Identify which cell holds the provided text, then report its (x, y) central coordinate. 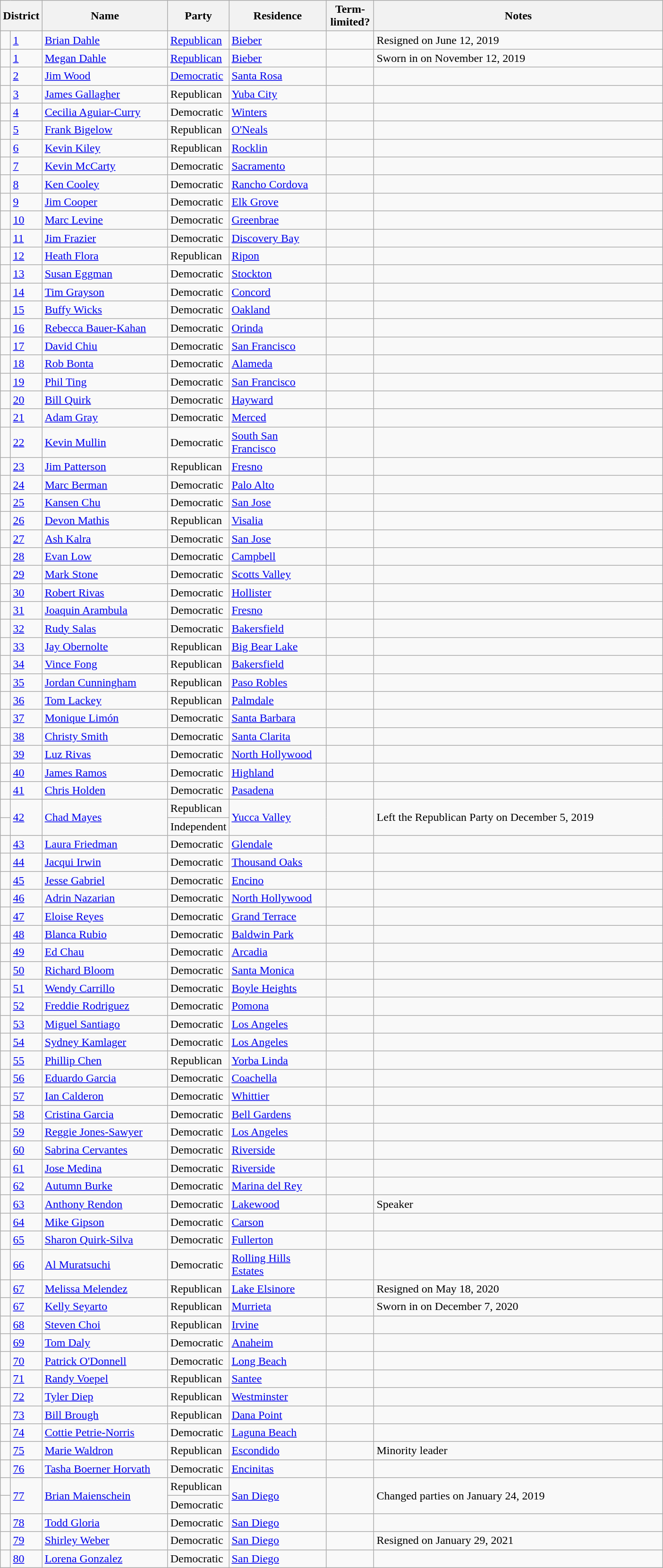
Highland (278, 772)
31 (26, 611)
Residence (278, 16)
3 (26, 94)
2 (26, 76)
65 (26, 1240)
Bill Brough (105, 1414)
74 (26, 1433)
55 (26, 1060)
Tim Grayson (105, 292)
23 (26, 466)
48 (26, 934)
Freddie Rodriguez (105, 1006)
Hollister (278, 593)
49 (26, 952)
66 (26, 1265)
Santa Monica (278, 970)
Monique Limón (105, 718)
Changed parties on January 24, 2019 (518, 1496)
4 (26, 112)
51 (26, 988)
64 (26, 1222)
Tasha Boerner Horvath (105, 1469)
75 (26, 1451)
Merced (278, 418)
5 (26, 130)
12 (26, 256)
Jacqui Irwin (105, 862)
Miguel Santiago (105, 1024)
Lorena Gonzalez (105, 1559)
Sworn in on December 7, 2020 (518, 1307)
Devon Mathis (105, 520)
Coachella (278, 1078)
Laura Friedman (105, 844)
32 (26, 629)
Patrick O'Donnell (105, 1361)
O'Neals (278, 130)
Greenbrae (278, 220)
Anthony Rendon (105, 1204)
Kevin McCarty (105, 166)
Richard Bloom (105, 970)
Jay Obernolte (105, 646)
72 (26, 1396)
29 (26, 575)
Tom Daly (105, 1343)
Arcadia (278, 952)
Sabrina Cervantes (105, 1150)
Murrieta (278, 1307)
79 (26, 1541)
34 (26, 664)
Steven Choi (105, 1325)
Mark Stone (105, 575)
Anaheim (278, 1343)
Blanca Rubio (105, 934)
6 (26, 148)
Eloise Reyes (105, 916)
Campbell (278, 557)
Palo Alto (278, 484)
Ed Chau (105, 952)
14 (26, 292)
Ian Calderon (105, 1096)
Encinitas (278, 1469)
77 (26, 1496)
Jim Patterson (105, 466)
70 (26, 1361)
Todd Gloria (105, 1523)
44 (26, 862)
41 (26, 790)
Cristina Garcia (105, 1114)
28 (26, 557)
Big Bear Lake (278, 646)
Frank Bigelow (105, 130)
76 (26, 1469)
Jesse Gabriel (105, 880)
Phil Ting (105, 382)
33 (26, 646)
Westminster (278, 1396)
Visalia (278, 520)
Kelly Seyarto (105, 1307)
68 (26, 1325)
Discovery Bay (278, 238)
21 (26, 418)
Santa Barbara (278, 718)
46 (26, 898)
71 (26, 1378)
8 (26, 184)
District (21, 16)
53 (26, 1024)
Adam Gray (105, 418)
30 (26, 593)
Paso Robles (278, 682)
Wendy Carrillo (105, 988)
South San Francisco (278, 442)
58 (26, 1114)
Thousand Oaks (278, 862)
Ash Kalra (105, 538)
Encino (278, 880)
Mike Gipson (105, 1222)
Heath Flora (105, 256)
Phillip Chen (105, 1060)
Luz Rivas (105, 754)
Pasadena (278, 790)
Rebecca Bauer-Kahan (105, 328)
Speaker (518, 1204)
Resigned on May 18, 2020 (518, 1289)
Laguna Beach (278, 1433)
Sacramento (278, 166)
50 (26, 970)
Randy Voepel (105, 1378)
20 (26, 400)
57 (26, 1096)
73 (26, 1414)
22 (26, 442)
78 (26, 1523)
62 (26, 1186)
Glendale (278, 844)
17 (26, 346)
Jim Frazier (105, 238)
Baldwin Park (278, 934)
18 (26, 364)
Megan Dahle (105, 58)
Whittier (278, 1096)
60 (26, 1150)
Marina del Rey (278, 1186)
Melissa Melendez (105, 1289)
Ripon (278, 256)
42 (26, 817)
Palmdale (278, 700)
Pomona (278, 1006)
Lakewood (278, 1204)
15 (26, 310)
Yorba Linda (278, 1060)
Chad Mayes (105, 817)
Bell Gardens (278, 1114)
Notes (518, 16)
Marc Levine (105, 220)
Term-limited? (350, 16)
24 (26, 484)
Resigned on June 12, 2019 (518, 40)
47 (26, 916)
59 (26, 1132)
Rancho Cordova (278, 184)
Escondido (278, 1451)
43 (26, 844)
Bill Quirk (105, 400)
Rob Bonta (105, 364)
Jose Medina (105, 1168)
38 (26, 736)
Vince Fong (105, 664)
Marc Berman (105, 484)
80 (26, 1559)
Kevin Mullin (105, 442)
11 (26, 238)
Carson (278, 1222)
James Gallagher (105, 94)
39 (26, 754)
Name (105, 16)
Ken Cooley (105, 184)
Al Muratsuchi (105, 1265)
Eduardo Garcia (105, 1078)
Winters (278, 112)
Scotts Valley (278, 575)
16 (26, 328)
Independent (198, 827)
45 (26, 880)
Jim Cooper (105, 202)
Kevin Kiley (105, 148)
Santee (278, 1378)
69 (26, 1343)
Susan Eggman (105, 274)
Christy Smith (105, 736)
25 (26, 502)
Grand Terrace (278, 916)
9 (26, 202)
Fullerton (278, 1240)
Elk Grove (278, 202)
Rocklin (278, 148)
Stockton (278, 274)
40 (26, 772)
Sworn in on November 12, 2019 (518, 58)
Party (198, 16)
Dana Point (278, 1414)
Reggie Jones-Sawyer (105, 1132)
Lake Elsinore (278, 1289)
Oakland (278, 310)
Robert Rivas (105, 593)
Resigned on January 29, 2021 (518, 1541)
56 (26, 1078)
37 (26, 718)
Joaquin Arambula (105, 611)
Minority leader (518, 1451)
Left the Republican Party on December 5, 2019 (518, 817)
Yucca Valley (278, 817)
Cecilia Aguiar-Curry (105, 112)
Jim Wood (105, 76)
Adrin Nazarian (105, 898)
13 (26, 274)
Santa Rosa (278, 76)
61 (26, 1168)
Evan Low (105, 557)
10 (26, 220)
Irvine (278, 1325)
Marie Waldron (105, 1451)
Yuba City (278, 94)
Brian Maienschein (105, 1496)
James Ramos (105, 772)
Chris Holden (105, 790)
Hayward (278, 400)
Boyle Heights (278, 988)
Tyler Diep (105, 1396)
Brian Dahle (105, 40)
Long Beach (278, 1361)
35 (26, 682)
54 (26, 1042)
36 (26, 700)
63 (26, 1204)
Cottie Petrie-Norris (105, 1433)
Shirley Weber (105, 1541)
Concord (278, 292)
Tom Lackey (105, 700)
Buffy Wicks (105, 310)
Jordan Cunningham (105, 682)
David Chiu (105, 346)
Sharon Quirk-Silva (105, 1240)
26 (26, 520)
Autumn Burke (105, 1186)
52 (26, 1006)
Orinda (278, 328)
Kansen Chu (105, 502)
Rolling Hills Estates (278, 1265)
Sydney Kamlager (105, 1042)
Santa Clarita (278, 736)
Rudy Salas (105, 629)
7 (26, 166)
19 (26, 382)
27 (26, 538)
Alameda (278, 364)
